Identify which cell holds the provided text, then report its [X, Y] central coordinate. 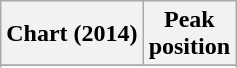
Chart (2014) [72, 34]
Peakposition [189, 34]
